Pinpoint the cell where the given text exists, returning its (X, Y) midpoint coordinate. 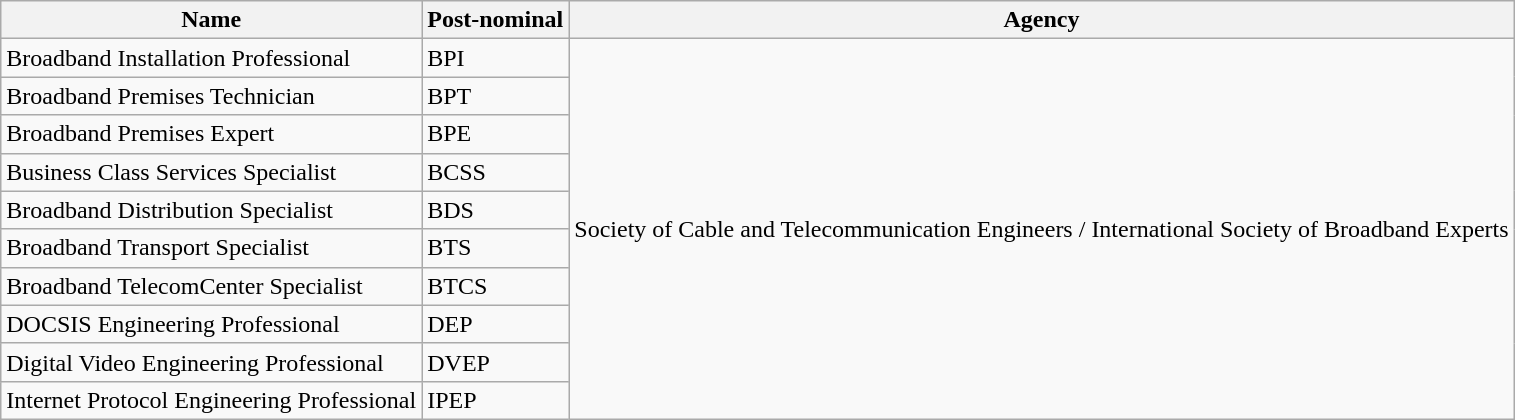
DVEP (496, 362)
Broadband Distribution Specialist (212, 210)
Broadband Transport Specialist (212, 248)
Agency (1042, 20)
BDS (496, 210)
BCSS (496, 172)
BPI (496, 58)
BPE (496, 134)
BPT (496, 96)
Digital Video Engineering Professional (212, 362)
Broadband Premises Expert (212, 134)
Society of Cable and Telecommunication Engineers / International Society of Broadband Experts (1042, 230)
BTS (496, 248)
Post-nominal (496, 20)
DOCSIS Engineering Professional (212, 324)
Internet Protocol Engineering Professional (212, 400)
Broadband Premises Technician (212, 96)
Broadband Installation Professional (212, 58)
Business Class Services Specialist (212, 172)
Broadband TelecomCenter Specialist (212, 286)
Name (212, 20)
BTCS (496, 286)
DEP (496, 324)
IPEP (496, 400)
